Determine the [x, y] coordinate at the center of the cell enclosing the given text.  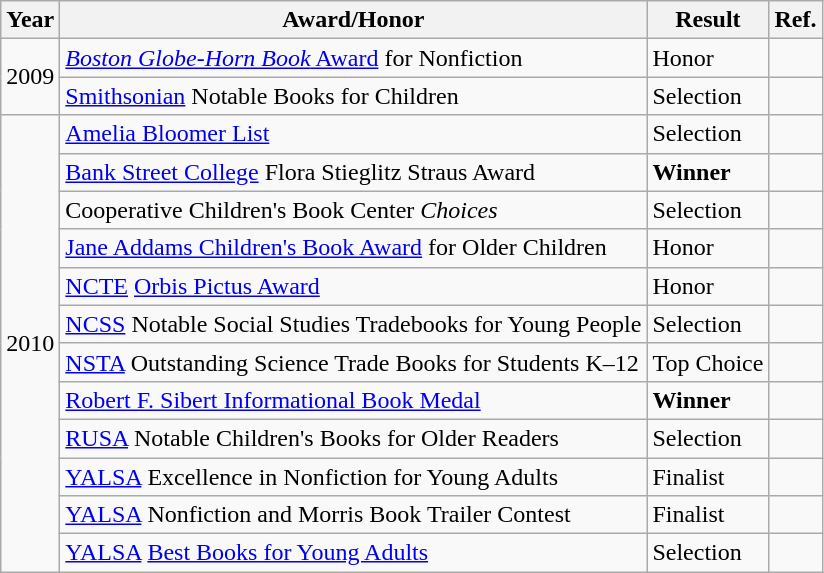
Cooperative Children's Book Center Choices [354, 210]
Result [708, 20]
NCSS Notable Social Studies Tradebooks for Young People [354, 324]
Boston Globe-Horn Book Award for Nonfiction [354, 58]
RUSA Notable Children's Books for Older Readers [354, 438]
Year [30, 20]
2009 [30, 77]
Ref. [796, 20]
YALSA Nonfiction and Morris Book Trailer Contest [354, 515]
NSTA Outstanding Science Trade Books for Students K–12 [354, 362]
YALSA Excellence in Nonfiction for Young Adults [354, 477]
YALSA Best Books for Young Adults [354, 553]
2010 [30, 344]
Jane Addams Children's Book Award for Older Children [354, 248]
Smithsonian Notable Books for Children [354, 96]
Top Choice [708, 362]
NCTE Orbis Pictus Award [354, 286]
Award/Honor [354, 20]
Bank Street College Flora Stieglitz Straus Award [354, 172]
Robert F. Sibert Informational Book Medal [354, 400]
Amelia Bloomer List [354, 134]
